Determine the [x, y] coordinate at the center of the cell enclosing the given text.  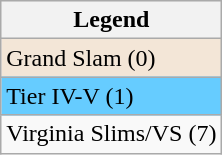
Tier IV-V (1) [112, 96]
Grand Slam (0) [112, 58]
Virginia Slims/VS (7) [112, 134]
Legend [112, 20]
